Pinpoint the cell where the given text exists, returning its [x, y] midpoint coordinate. 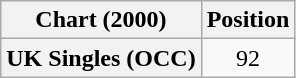
92 [248, 58]
UK Singles (OCC) [101, 58]
Chart (2000) [101, 20]
Position [248, 20]
